Provide the (X, Y) coordinate of the cell's center where the given text is located.  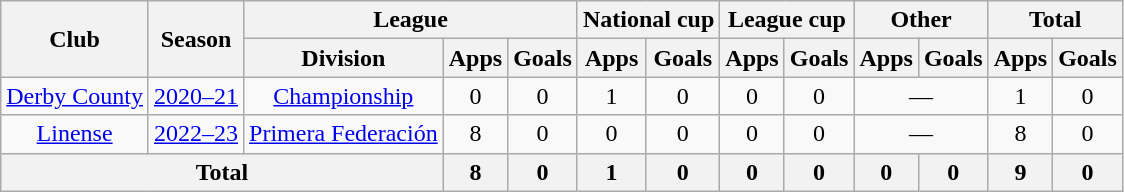
2022–23 (196, 134)
Season (196, 39)
Linense (75, 134)
9 (1020, 172)
Primera Federación (344, 134)
Championship (344, 96)
National cup (648, 20)
League cup (787, 20)
Division (344, 58)
2020–21 (196, 96)
Club (75, 39)
Other (921, 20)
Derby County (75, 96)
League (411, 20)
